Locate the cell with the specified text and output its (X, Y) center coordinate. 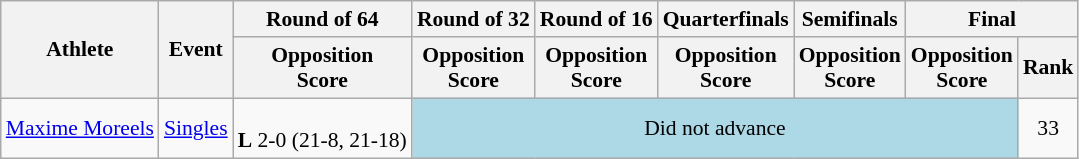
Athlete (80, 50)
Round of 32 (474, 19)
Round of 16 (596, 19)
Quarterfinals (726, 19)
Semifinals (850, 19)
33 (1048, 128)
Round of 64 (322, 19)
Did not advance (715, 128)
L 2-0 (21-8, 21-18) (322, 128)
Final (992, 19)
Event (196, 50)
Maxime Moreels (80, 128)
Rank (1048, 68)
Singles (196, 128)
